Identify which cell holds the provided text, then report its (x, y) central coordinate. 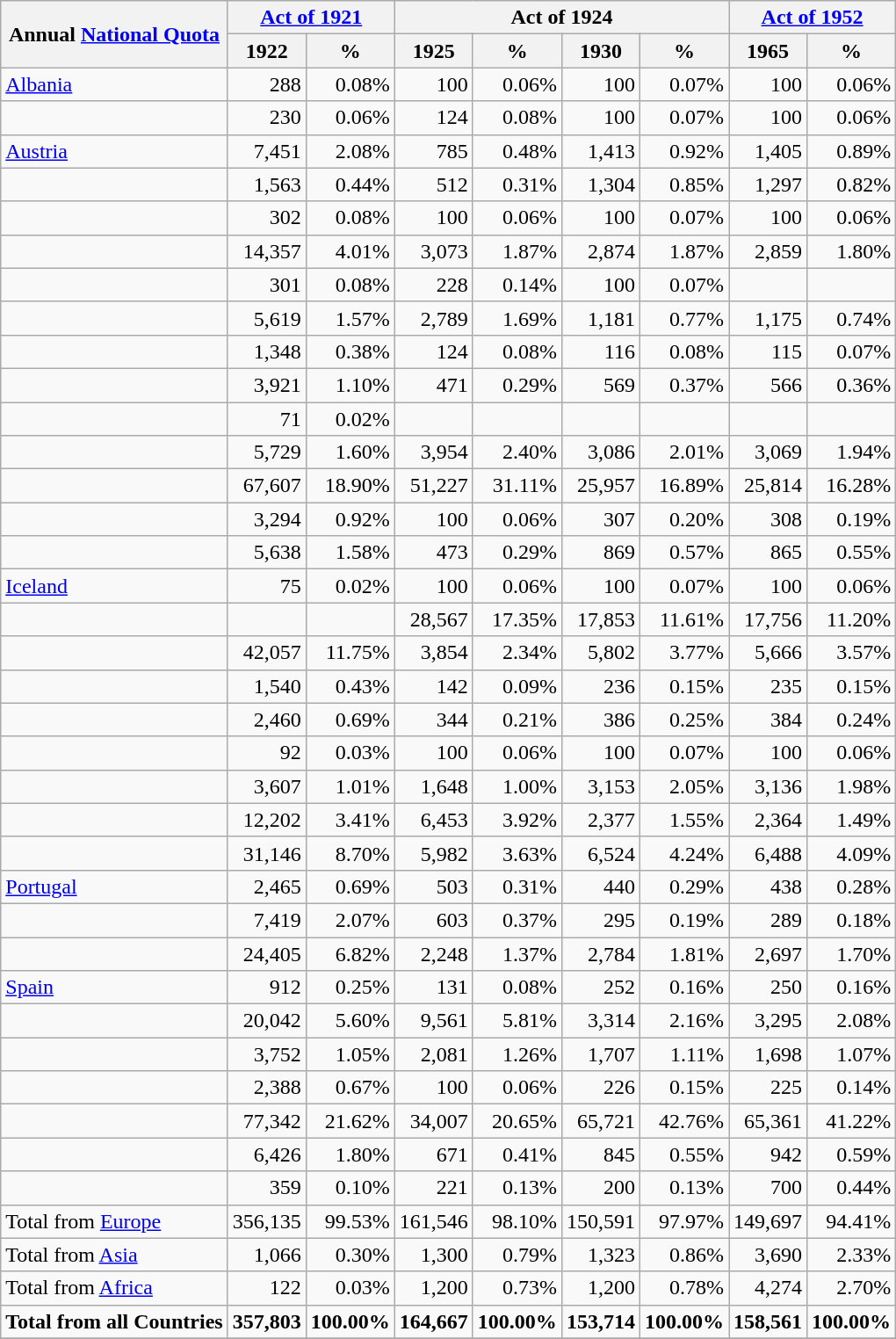
34,007 (434, 1121)
67,607 (267, 486)
2,364 (768, 820)
11.61% (683, 619)
116 (601, 351)
1,698 (768, 1054)
473 (434, 553)
21.62% (350, 1121)
3,954 (434, 452)
1,648 (434, 786)
Total from Africa (114, 1288)
5,802 (601, 653)
308 (768, 519)
Portugal (114, 887)
1.05% (350, 1054)
1,563 (267, 185)
28,567 (434, 619)
0.09% (517, 686)
1,707 (601, 1054)
Albania (114, 84)
4,274 (768, 1288)
671 (434, 1154)
1,066 (267, 1255)
1.07% (852, 1054)
75 (267, 586)
1,300 (434, 1255)
14,357 (267, 251)
7,451 (267, 151)
115 (768, 351)
2,081 (434, 1054)
3.41% (350, 820)
236 (601, 686)
384 (768, 720)
295 (601, 920)
301 (267, 285)
20.65% (517, 1121)
20,042 (267, 1021)
0.36% (852, 385)
1.37% (517, 953)
97.97% (683, 1221)
3.92% (517, 820)
9,561 (434, 1021)
0.24% (852, 720)
1,405 (768, 151)
2.34% (517, 653)
41.22% (852, 1121)
2,789 (434, 318)
1,304 (601, 185)
1.10% (350, 385)
2.33% (852, 1255)
2,460 (267, 720)
288 (267, 84)
1965 (768, 51)
359 (267, 1188)
98.10% (517, 1221)
42.76% (683, 1121)
1,348 (267, 351)
Act of 1924 (561, 18)
4.09% (852, 853)
566 (768, 385)
5.81% (517, 1021)
0.79% (517, 1255)
0.10% (350, 1188)
0.67% (350, 1088)
1,175 (768, 318)
3,136 (768, 786)
1.26% (517, 1054)
0.89% (852, 151)
94.41% (852, 1221)
0.59% (852, 1154)
503 (434, 887)
164,667 (434, 1321)
6,524 (601, 853)
71 (267, 419)
357,803 (267, 1321)
65,361 (768, 1121)
252 (601, 988)
Austria (114, 151)
3,069 (768, 452)
142 (434, 686)
3,314 (601, 1021)
1.57% (350, 318)
18.90% (350, 486)
0.20% (683, 519)
2,388 (267, 1088)
2,248 (434, 953)
2,465 (267, 887)
3,690 (768, 1255)
77,342 (267, 1121)
3,295 (768, 1021)
569 (601, 385)
440 (601, 887)
0.18% (852, 920)
5,982 (434, 853)
1.60% (350, 452)
11.20% (852, 619)
1922 (267, 51)
149,697 (768, 1221)
Act of 1921 (311, 18)
3,752 (267, 1054)
1.01% (350, 786)
2,697 (768, 953)
0.77% (683, 318)
1.98% (852, 786)
225 (768, 1088)
6,453 (434, 820)
865 (768, 553)
17,756 (768, 619)
235 (768, 686)
5,638 (267, 553)
51,227 (434, 486)
6,426 (267, 1154)
17,853 (601, 619)
16.89% (683, 486)
158,561 (768, 1321)
226 (601, 1088)
942 (768, 1154)
161,546 (434, 1221)
0.57% (683, 553)
0.30% (350, 1255)
5.60% (350, 1021)
3,854 (434, 653)
3,607 (267, 786)
1,181 (601, 318)
0.38% (350, 351)
2,784 (601, 953)
438 (768, 887)
512 (434, 185)
289 (768, 920)
65,721 (601, 1121)
153,714 (601, 1321)
2.70% (852, 1288)
3,073 (434, 251)
1925 (434, 51)
3.63% (517, 853)
1.70% (852, 953)
230 (267, 118)
150,591 (601, 1221)
5,619 (267, 318)
Total from Asia (114, 1255)
99.53% (350, 1221)
3,921 (267, 385)
42,057 (267, 653)
1,323 (601, 1255)
869 (601, 553)
0.48% (517, 151)
6.82% (350, 953)
11.75% (350, 653)
3,294 (267, 519)
1,297 (768, 185)
2.16% (683, 1021)
2,377 (601, 820)
386 (601, 720)
3,153 (601, 786)
221 (434, 1188)
Total from Europe (114, 1221)
3.77% (683, 653)
228 (434, 285)
356,135 (267, 1221)
92 (267, 753)
845 (601, 1154)
31.11% (517, 486)
603 (434, 920)
2,859 (768, 251)
31,146 (267, 853)
302 (267, 218)
0.86% (683, 1255)
2.40% (517, 452)
12,202 (267, 820)
122 (267, 1288)
3.57% (852, 653)
1.49% (852, 820)
0.41% (517, 1154)
0.82% (852, 185)
5,729 (267, 452)
0.43% (350, 686)
2.01% (683, 452)
Act of 1952 (813, 18)
Total from all Countries (114, 1321)
785 (434, 151)
8.70% (350, 853)
0.21% (517, 720)
0.74% (852, 318)
Annual National Quota (114, 34)
1.94% (852, 452)
200 (601, 1188)
700 (768, 1188)
2,874 (601, 251)
912 (267, 988)
250 (768, 988)
471 (434, 385)
Spain (114, 988)
1.55% (683, 820)
1.81% (683, 953)
1,413 (601, 151)
2.05% (683, 786)
131 (434, 988)
6,488 (768, 853)
0.78% (683, 1288)
1.58% (350, 553)
25,957 (601, 486)
1,540 (267, 686)
1930 (601, 51)
7,419 (267, 920)
1.11% (683, 1054)
4.01% (350, 251)
Iceland (114, 586)
3,086 (601, 452)
2.07% (350, 920)
17.35% (517, 619)
16.28% (852, 486)
4.24% (683, 853)
1.69% (517, 318)
344 (434, 720)
25,814 (768, 486)
1.00% (517, 786)
24,405 (267, 953)
0.85% (683, 185)
5,666 (768, 653)
307 (601, 519)
0.28% (852, 887)
0.73% (517, 1288)
